Locate the cell with the specified text and output its [x, y] center coordinate. 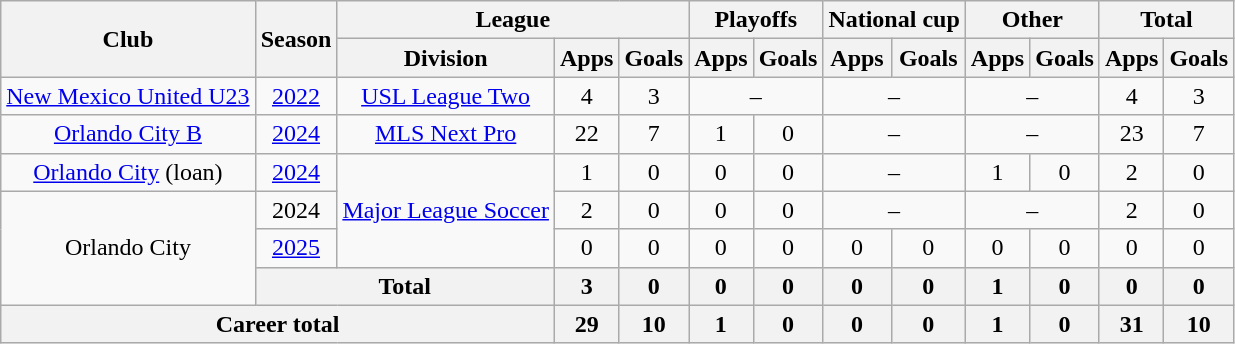
29 [586, 324]
National cup [894, 20]
Season [296, 39]
Playoffs [756, 20]
Major League Soccer [446, 210]
Other [1032, 20]
22 [586, 134]
23 [1131, 134]
2025 [296, 248]
Orlando City B [128, 134]
USL League Two [446, 96]
2022 [296, 96]
Club [128, 39]
Career total [278, 324]
League [513, 20]
31 [1131, 324]
New Mexico United U23 [128, 96]
Division [446, 58]
Orlando City [128, 248]
MLS Next Pro [446, 134]
Orlando City (loan) [128, 172]
